Scan for the cell matching the given text and deliver its [x, y] coordinate at center. 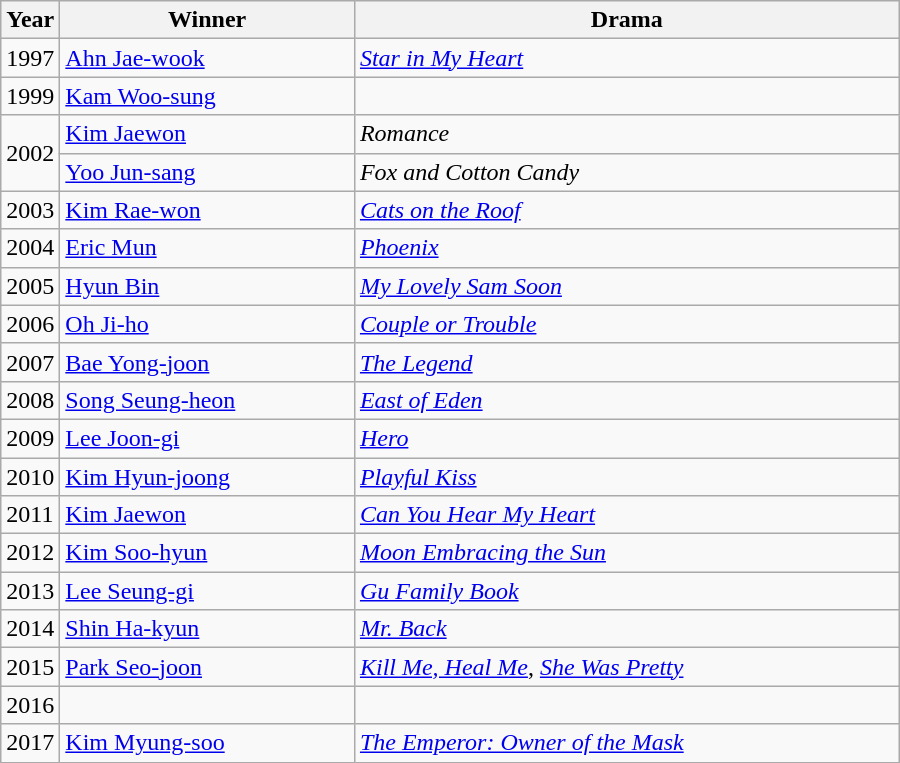
Oh Ji-ho [208, 324]
Eric Mun [208, 248]
2003 [30, 210]
2017 [30, 743]
Kim Myung-soo [208, 743]
The Legend [626, 362]
2014 [30, 629]
Kim Hyun-joong [208, 477]
East of Eden [626, 400]
Playful Kiss [626, 477]
Park Seo-joon [208, 667]
Hyun Bin [208, 286]
My Lovely Sam Soon [626, 286]
2008 [30, 400]
Kill Me, Heal Me, She Was Pretty [626, 667]
2007 [30, 362]
Drama [626, 20]
Bae Yong-joon [208, 362]
Phoenix [626, 248]
Mr. Back [626, 629]
Lee Joon-gi [208, 438]
2010 [30, 477]
Can You Hear My Heart [626, 515]
2011 [30, 515]
Gu Family Book [626, 591]
Kim Rae-won [208, 210]
Kam Woo-sung [208, 96]
Cats on the Roof [626, 210]
2012 [30, 553]
Song Seung-heon [208, 400]
Year [30, 20]
2004 [30, 248]
Hero [626, 438]
2015 [30, 667]
Moon Embracing the Sun [626, 553]
Winner [208, 20]
Romance [626, 134]
The Emperor: Owner of the Mask [626, 743]
Ahn Jae-wook [208, 58]
2009 [30, 438]
2002 [30, 153]
1999 [30, 96]
1997 [30, 58]
Star in My Heart [626, 58]
2006 [30, 324]
Yoo Jun-sang [208, 172]
Kim Soo-hyun [208, 553]
Fox and Cotton Candy [626, 172]
2005 [30, 286]
2013 [30, 591]
Couple or Trouble [626, 324]
Shin Ha-kyun [208, 629]
2016 [30, 705]
Lee Seung-gi [208, 591]
